Detect which cell encompasses the target text, then output its (x, y) center coordinate. 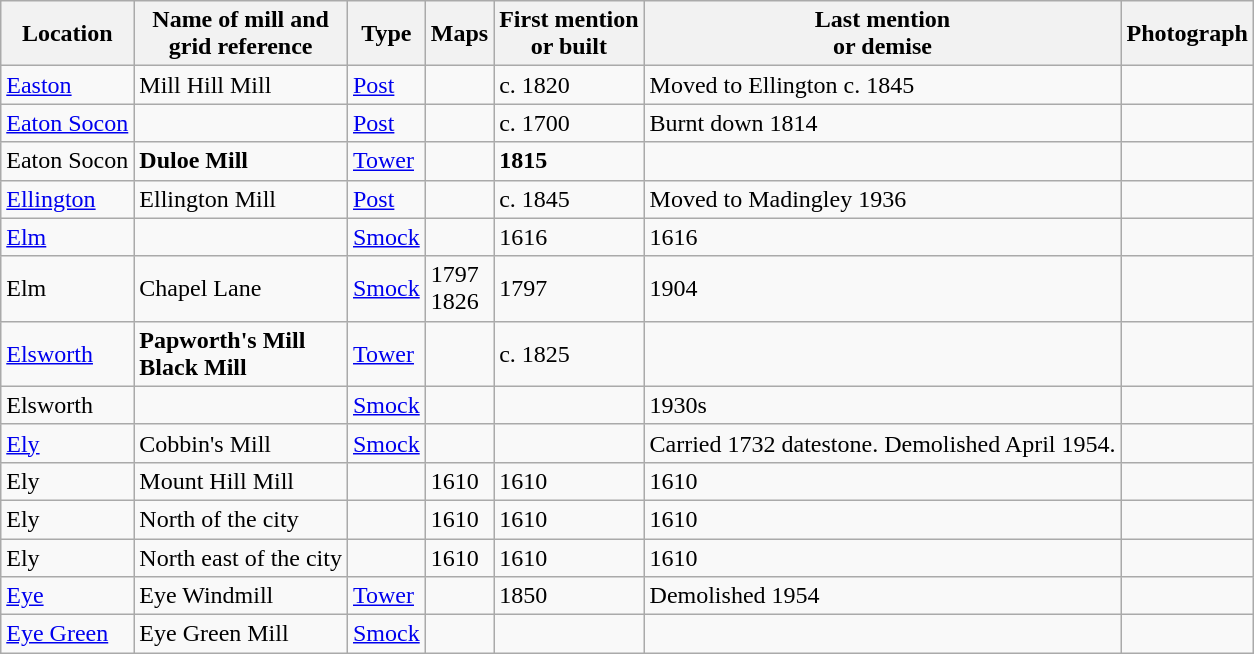
Name of mill andgrid reference (241, 34)
North of the city (241, 519)
Moved to Madingley 1936 (882, 199)
Mill Hill Mill (241, 85)
Maps (459, 34)
Eye Green (68, 634)
Mount Hill Mill (241, 481)
c. 1700 (569, 123)
Easton (68, 85)
Chapel Lane (241, 288)
Cobbin's Mill (241, 443)
17971826 (459, 288)
Photograph (1187, 34)
Moved to Ellington c. 1845 (882, 85)
Eye (68, 596)
1815 (569, 161)
Carried 1732 datestone. Demolished April 1954. (882, 443)
Demolished 1954 (882, 596)
Duloe Mill (241, 161)
Eye Green Mill (241, 634)
Eye Windmill (241, 596)
c. 1820 (569, 85)
Papworth's MillBlack Mill (241, 354)
Type (386, 34)
First mentionor built (569, 34)
Location (68, 34)
c. 1825 (569, 354)
Ellington (68, 199)
1904 (882, 288)
c. 1845 (569, 199)
Burnt down 1814 (882, 123)
Last mention or demise (882, 34)
1797 (569, 288)
Ellington Mill (241, 199)
North east of the city (241, 557)
1930s (882, 405)
1850 (569, 596)
